Pinpoint the cell where the given text exists, returning its [X, Y] midpoint coordinate. 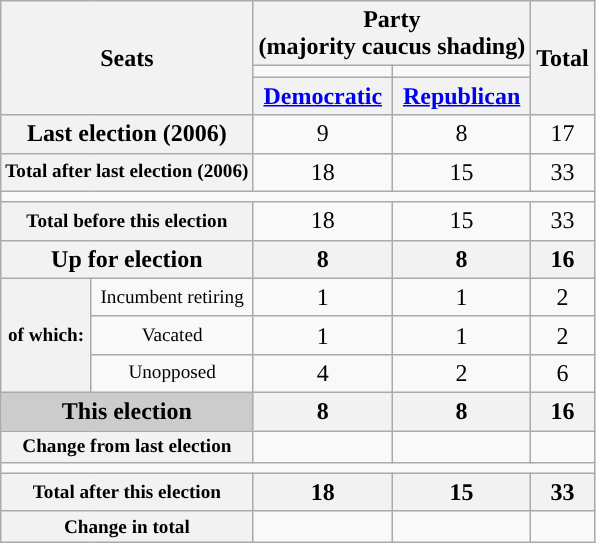
Unopposed [172, 373]
of which: [46, 335]
Total after this election [127, 492]
This election [127, 411]
Total after last election (2006) [127, 172]
Total [563, 58]
17 [563, 134]
Democratic [323, 96]
9 [323, 134]
Change in total [127, 527]
6 [563, 373]
4 [323, 373]
Party(majority caucus shading) [392, 34]
Republican [461, 96]
Up for election [127, 259]
Last election (2006) [127, 134]
Seats [127, 58]
Total before this election [127, 221]
Incumbent retiring [172, 297]
Change from last election [127, 446]
Vacated [172, 335]
